Return (x, y) of the center of cell containing provided text 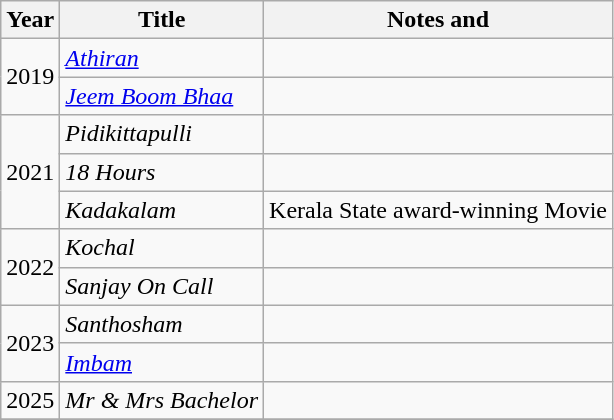
2022 (30, 267)
Imbam (162, 362)
Notes and (438, 20)
Pidikittapulli (162, 134)
2021 (30, 172)
Kerala State award-winning Movie (438, 210)
2019 (30, 77)
2025 (30, 400)
Kadakalam (162, 210)
Santhosham (162, 324)
Sanjay On Call (162, 286)
Athiran (162, 58)
2023 (30, 343)
Mr & Mrs Bachelor (162, 400)
Year (30, 20)
Title (162, 20)
Kochal (162, 248)
Jeem Boom Bhaa (162, 96)
18 Hours (162, 172)
